Find where the given text appears and provide that cell's center as (x, y) coordinate. 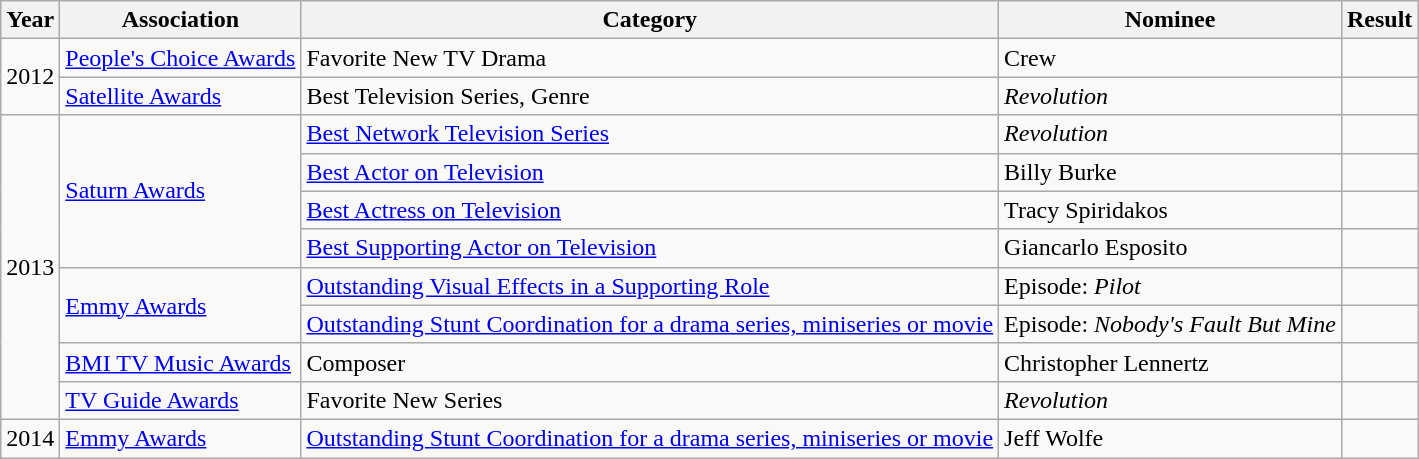
People's Choice Awards (180, 58)
Billy Burke (1170, 172)
Crew (1170, 58)
2013 (30, 267)
Satellite Awards (180, 96)
Best Actress on Television (650, 210)
Giancarlo Esposito (1170, 248)
Episode: Nobody's Fault But Mine (1170, 324)
Favorite New Series (650, 400)
Best Network Television Series (650, 134)
2012 (30, 77)
Nominee (1170, 20)
Episode: Pilot (1170, 286)
Category (650, 20)
Jeff Wolfe (1170, 438)
Christopher Lennertz (1170, 362)
2014 (30, 438)
Year (30, 20)
Best Actor on Television (650, 172)
Tracy Spiridakos (1170, 210)
TV Guide Awards (180, 400)
BMI TV Music Awards (180, 362)
Best Television Series, Genre (650, 96)
Saturn Awards (180, 191)
Composer (650, 362)
Result (1379, 20)
Outstanding Visual Effects in a Supporting Role (650, 286)
Association (180, 20)
Best Supporting Actor on Television (650, 248)
Favorite New TV Drama (650, 58)
